Pinpoint the cell where the given text exists, returning its [x, y] midpoint coordinate. 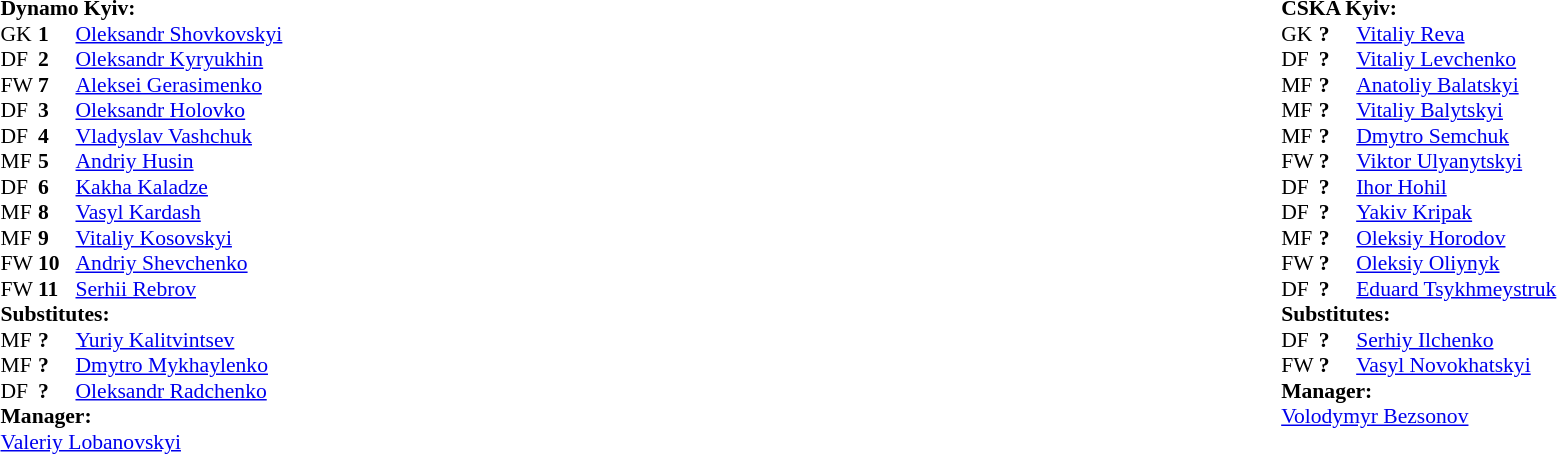
4 [57, 136]
Serhiy Ilchenko [1456, 340]
Vasyl Novokhatskyi [1456, 365]
5 [57, 161]
Volodymyr Bezsonov [1418, 417]
6 [57, 187]
1 [57, 34]
9 [57, 238]
Andriy Shevchenko [180, 263]
11 [57, 289]
Oleksiy Horodov [1456, 238]
Vitaliy Kosovskyi [180, 238]
Vitaliy Balytskyi [1456, 111]
10 [57, 263]
7 [57, 85]
Anatoliy Balatskyi [1456, 85]
Oleksandr Holovko [180, 111]
Oleksandr Shovkovskyi [180, 34]
Vitaliy Levchenko [1456, 59]
Dmytro Semchuk [1456, 136]
Dmytro Mykhaylenko [180, 365]
Yakiv Kripak [1456, 213]
Serhii Rebrov [180, 289]
Kakha Kaladze [180, 187]
Vladyslav Vashchuk [180, 136]
Oleksiy Oliynyk [1456, 263]
Eduard Tsykhmeystruk [1456, 289]
8 [57, 213]
Viktor Ulyanytskyi [1456, 161]
Vasyl Kardash [180, 213]
2 [57, 59]
Oleksandr Radchenko [180, 391]
Andriy Husin [180, 161]
Yuriy Kalitvintsev [180, 340]
Aleksei Gerasimenko [180, 85]
Oleksandr Kyryukhin [180, 59]
Ihor Hohil [1456, 187]
3 [57, 111]
Vitaliy Reva [1456, 34]
